Provide the [x, y] coordinate of the cell's center where the given text is located.  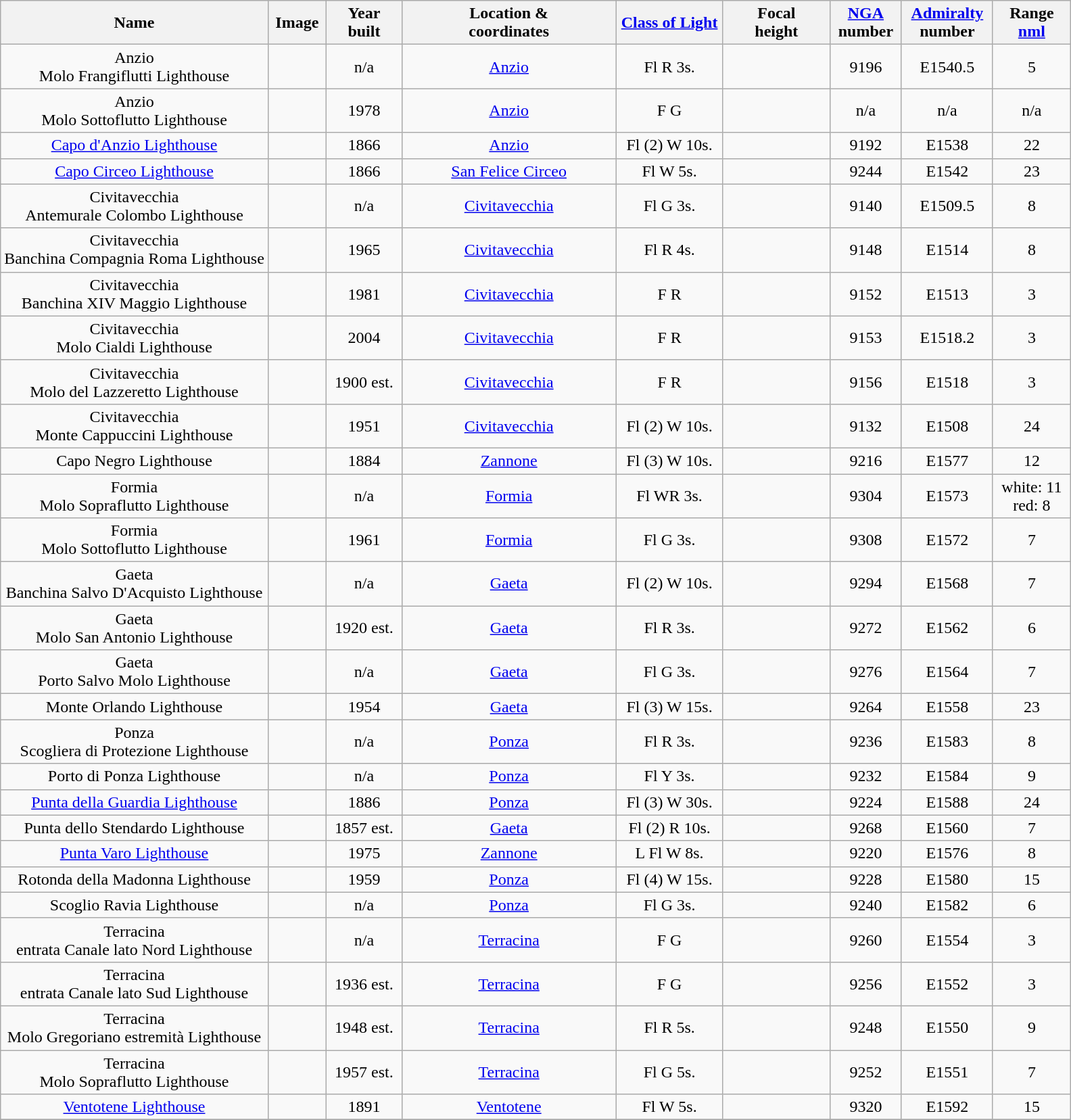
9156 [865, 381]
GaetaPorto Salvo Molo Lighthouse [135, 672]
9308 [865, 540]
Location & coordinates [508, 23]
9220 [865, 854]
1954 [364, 707]
GaetaBanchina Salvo D'Acquisto Lighthouse [135, 584]
9272 [865, 628]
PonzaScogliera di Protezione Lighthouse [135, 741]
9294 [865, 584]
E1577 [947, 461]
Class of Light [669, 23]
9196 [865, 66]
CivitavecchiaAntemurale Colombo Lighthouse [135, 206]
Fl G 5s. [669, 1071]
Formia Molo Sottoflutto Lighthouse [135, 540]
9252 [865, 1071]
E1580 [947, 879]
9236 [865, 741]
TerracinaMolo Sopraflutto Lighthouse [135, 1071]
1920 est. [364, 628]
San Felice Circeo [508, 171]
Fl (3) W 10s. [669, 461]
9228 [865, 879]
E1554 [947, 940]
E1564 [947, 672]
9256 [865, 983]
Terracinaentrata Canale lato Nord Lighthouse [135, 940]
Yearbuilt [364, 23]
CivitavecchiaMonte Cappuccini Lighthouse [135, 426]
E1518 [947, 381]
Rangenml [1032, 23]
E1542 [947, 171]
Ventotene [508, 1107]
E1584 [947, 776]
E1538 [947, 145]
E1513 [947, 294]
9152 [865, 294]
Fl (3) W 15s. [669, 707]
CivitavecchiaBanchina Compagnia Roma Lighthouse [135, 250]
1975 [364, 854]
Monte Orlando Lighthouse [135, 707]
9244 [865, 171]
1936 est. [364, 983]
Fl Y 3s. [669, 776]
1951 [364, 426]
E1540.5 [947, 66]
9232 [865, 776]
9320 [865, 1107]
E1588 [947, 802]
22 [1032, 145]
1957 est. [364, 1071]
AnzioMolo Frangiflutti Lighthouse [135, 66]
1981 [364, 294]
E1576 [947, 854]
9268 [865, 828]
Fl R 4s. [669, 250]
9240 [865, 905]
Capo Negro Lighthouse [135, 461]
Rotonda della Madonna Lighthouse [135, 879]
E1592 [947, 1107]
CivitavecchiaMolo Cialdi Lighthouse [135, 338]
Ventotene Lighthouse [135, 1107]
Scoglio Ravia Lighthouse [135, 905]
12 [1032, 461]
NGAnumber [865, 23]
1965 [364, 250]
E1562 [947, 628]
FormiaMolo Sopraflutto Lighthouse [135, 495]
E1551 [947, 1071]
Capo d'Anzio Lighthouse [135, 145]
E1550 [947, 1028]
E1552 [947, 983]
9264 [865, 707]
2004 [364, 338]
5 [1032, 66]
E1518.2 [947, 338]
Capo Circeo Lighthouse [135, 171]
E1509.5 [947, 206]
Fl (3) W 30s. [669, 802]
9276 [865, 672]
1948 est. [364, 1028]
9140 [865, 206]
white: 11red: 8 [1032, 495]
AnzioMolo Sottoflutto Lighthouse [135, 111]
9304 [865, 495]
E1514 [947, 250]
1900 est. [364, 381]
Image [297, 23]
9216 [865, 461]
E1582 [947, 905]
Admiraltynumber [947, 23]
Punta dello Stendardo Lighthouse [135, 828]
1891 [364, 1107]
E1573 [947, 495]
Punta Varo Lighthouse [135, 854]
Fl (4) W 15s. [669, 879]
Name [135, 23]
Fl (2) R 10s. [669, 828]
9192 [865, 145]
TerracinaMolo Gregoriano estremità Lighthouse [135, 1028]
9132 [865, 426]
9224 [865, 802]
9260 [865, 940]
1978 [364, 111]
1959 [364, 879]
E1583 [947, 741]
Porto di Ponza Lighthouse [135, 776]
E1568 [947, 584]
E1572 [947, 540]
E1560 [947, 828]
1886 [364, 802]
E1558 [947, 707]
Fl R 5s. [669, 1028]
1961 [364, 540]
Terracinaentrata Canale lato Sud Lighthouse [135, 983]
9248 [865, 1028]
Fl WR 3s. [669, 495]
1857 est. [364, 828]
Punta della Guardia Lighthouse [135, 802]
Focalheight [776, 23]
1884 [364, 461]
CivitavecchiaMolo del Lazzeretto Lighthouse [135, 381]
CivitavecchiaBanchina XIV Maggio Lighthouse [135, 294]
E1508 [947, 426]
9153 [865, 338]
GaetaMolo San Antonio Lighthouse [135, 628]
L Fl W 8s. [669, 854]
9148 [865, 250]
